Capture the cell that displays the provided text and extract its (x, y) central coordinate. 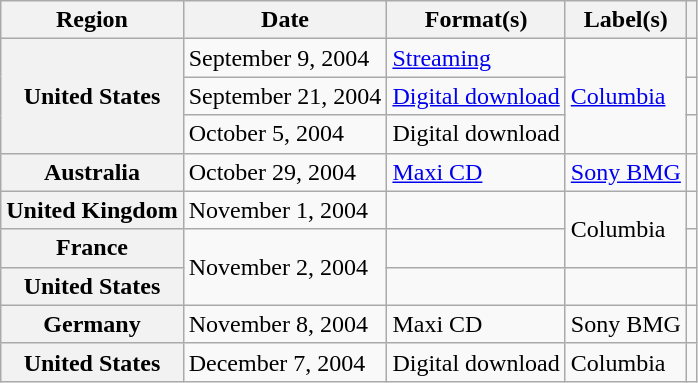
Region (92, 20)
November 8, 2004 (285, 324)
Format(s) (476, 20)
Label(s) (626, 20)
October 29, 2004 (285, 172)
September 9, 2004 (285, 58)
United Kingdom (92, 210)
France (92, 248)
September 21, 2004 (285, 96)
November 2, 2004 (285, 267)
November 1, 2004 (285, 210)
Streaming (476, 58)
December 7, 2004 (285, 362)
October 5, 2004 (285, 134)
Germany (92, 324)
Date (285, 20)
Australia (92, 172)
